Extract the (X, Y) coordinate from the center of the cell holding the provided text.  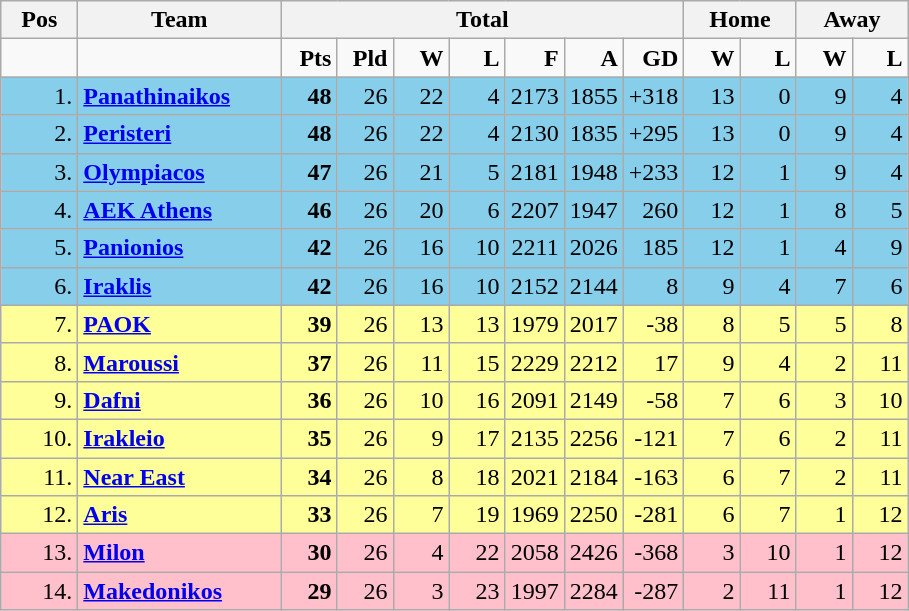
2144 (594, 286)
Pos (40, 20)
2211 (534, 248)
39 (309, 324)
19 (477, 515)
33 (309, 515)
Total (482, 20)
7. (40, 324)
2152 (534, 286)
Home (740, 20)
Away (852, 20)
46 (309, 210)
9. (40, 400)
Panionios (180, 248)
23 (477, 591)
+318 (654, 96)
37 (309, 362)
PAOK (180, 324)
5. (40, 248)
Olympiacos (180, 172)
2426 (594, 553)
Iraklis (180, 286)
1979 (534, 324)
-368 (654, 553)
15 (477, 362)
34 (309, 477)
13. (40, 553)
8. (40, 362)
20 (421, 210)
-38 (654, 324)
2212 (594, 362)
-287 (654, 591)
2149 (594, 400)
-121 (654, 438)
47 (309, 172)
F (534, 58)
Dafni (180, 400)
2135 (534, 438)
260 (654, 210)
11. (40, 477)
6. (40, 286)
Milon (180, 553)
AEK Athens (180, 210)
35 (309, 438)
Pld (365, 58)
30 (309, 553)
2017 (594, 324)
21 (421, 172)
2021 (534, 477)
2250 (594, 515)
Pts (309, 58)
-281 (654, 515)
2091 (534, 400)
-163 (654, 477)
GD (654, 58)
1947 (594, 210)
1969 (534, 515)
2173 (534, 96)
3. (40, 172)
2207 (534, 210)
Panathinaikos (180, 96)
10. (40, 438)
-58 (654, 400)
14. (40, 591)
2184 (594, 477)
2229 (534, 362)
2. (40, 134)
12. (40, 515)
4. (40, 210)
Maroussi (180, 362)
2181 (534, 172)
+295 (654, 134)
185 (654, 248)
Team (180, 20)
Aris (180, 515)
+233 (654, 172)
Peristeri (180, 134)
Near East (180, 477)
1835 (594, 134)
2256 (594, 438)
1997 (534, 591)
2026 (594, 248)
1948 (594, 172)
A (594, 58)
Makedonikos (180, 591)
Irakleio (180, 438)
2284 (594, 591)
2058 (534, 553)
18 (477, 477)
1855 (594, 96)
2130 (534, 134)
1. (40, 96)
29 (309, 591)
36 (309, 400)
